Output the (x, y) coordinate of the center of the cell containing the given text.  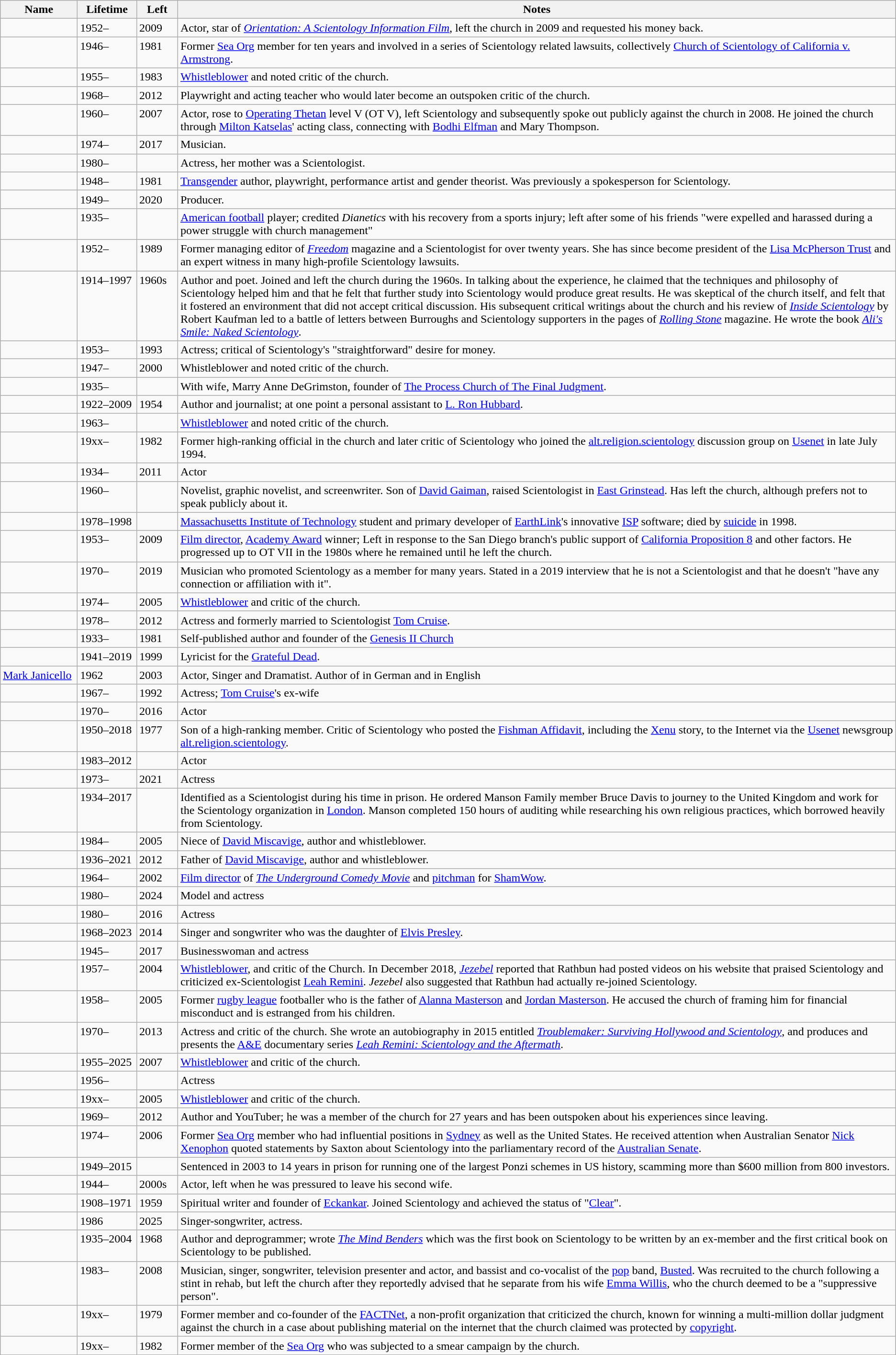
1983–2012 (107, 761)
Playwright and acting teacher who would later become an outspoken critic of the church. (537, 95)
1963– (107, 423)
1934–2017 (107, 810)
1945– (107, 950)
1947– (107, 368)
Former member of the Sea Org who was subjected to a smear campaign by the church. (537, 1345)
Businesswoman and actress (537, 950)
1989 (157, 255)
1979 (157, 1321)
2013 (157, 1037)
1949– (107, 199)
Actress and formerly married to Scientologist Tom Cruise. (537, 620)
2004 (157, 975)
1967– (107, 693)
2002 (157, 878)
1962 (107, 675)
1936–2021 (107, 859)
Producer. (537, 199)
2020 (157, 199)
1992 (157, 693)
Author and journalist; at one point a personal assistant to L. Ron Hubbard. (537, 405)
1959 (157, 1203)
Lifetime (107, 10)
1922–2009 (107, 405)
2024 (157, 896)
Spiritual writer and founder of Eckankar. Joined Scientology and achieved the status of "Clear". (537, 1203)
1948– (107, 181)
1960s (157, 306)
1969– (107, 1117)
2019 (157, 577)
2000s (157, 1185)
2008 (157, 1283)
1955– (107, 77)
1986 (107, 1221)
2003 (157, 675)
1968–2023 (107, 932)
2000 (157, 368)
1958– (107, 1006)
Actor, Singer and Dramatist. Author of in German and in English (537, 675)
Film director of The Underground Comedy Movie and pitchman for ShamWow. (537, 878)
Left (157, 10)
1950–2018 (107, 736)
2025 (157, 1221)
1977 (157, 736)
Notes (537, 10)
Massachusetts Institute of Technology student and primary developer of EarthLink's innovative ISP software; died by suicide in 1998. (537, 521)
Niece of David Miscavige, author and whistleblower. (537, 841)
1978–1998 (107, 521)
2014 (157, 932)
1955–2025 (107, 1062)
1908–1971 (107, 1203)
1984– (107, 841)
2021 (157, 779)
2006 (157, 1141)
1957– (107, 975)
1983– (107, 1283)
1941–2019 (107, 656)
Transgender author, playwright, performance artist and gender theorist. Was previously a spokesperson for Scientology. (537, 181)
2011 (157, 472)
1934– (107, 472)
1914–1997 (107, 306)
1964– (107, 878)
1935–2004 (107, 1246)
Mark Janicello (39, 675)
Actress; Tom Cruise's ex-wife (537, 693)
1968– (107, 95)
1978– (107, 620)
Actor, left when he was pressured to leave his second wife. (537, 1185)
1968 (157, 1246)
1944– (107, 1185)
1956– (107, 1081)
Model and actress (537, 896)
Self-published author and founder of the Genesis II Church (537, 638)
Singer and songwriter who was the daughter of Elvis Presley. (537, 932)
1993 (157, 350)
Father of David Miscavige, author and whistleblower. (537, 859)
Actress, her mother was a Scientologist. (537, 163)
Musician. (537, 145)
Lyricist for the Grateful Dead. (537, 656)
1999 (157, 656)
1973– (107, 779)
1954 (157, 405)
Name (39, 10)
1983 (157, 77)
With wife, Marry Anne DeGrimston, founder of The Process Church of The Final Judgment. (537, 386)
Singer-songwriter, actress. (537, 1221)
1946– (107, 53)
Author and YouTuber; he was a member of the church for 27 years and has been outspoken about his experiences since leaving. (537, 1117)
1949–2015 (107, 1166)
Actress; critical of Scientology's "straightforward" desire for money. (537, 350)
1933– (107, 638)
Actor, star of Orientation: A Scientology Information Film, left the church in 2009 and requested his money back. (537, 28)
